Find where the given text appears and provide that cell's center as [x, y] coordinate. 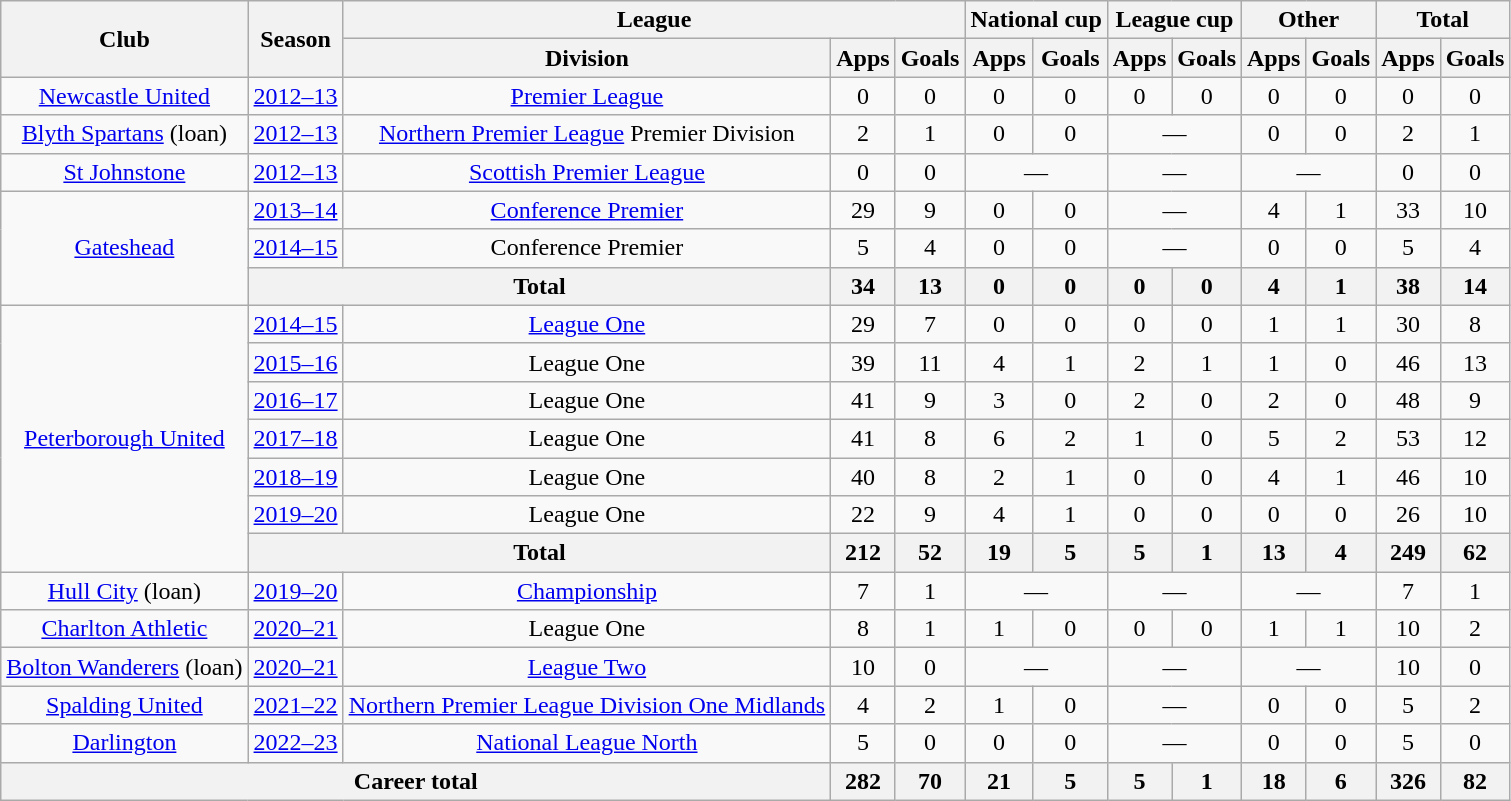
2013–14 [296, 210]
2016–17 [296, 400]
Spalding United [124, 705]
39 [863, 362]
38 [1408, 286]
Darlington [124, 743]
2021–22 [296, 705]
Premier League [587, 96]
Hull City (loan) [124, 591]
40 [863, 477]
St Johnstone [124, 172]
26 [1408, 515]
Northern Premier League Premier Division [587, 134]
22 [863, 515]
Peterborough United [124, 438]
34 [863, 286]
2017–18 [296, 438]
Northern Premier League Division One Midlands [587, 705]
48 [1408, 400]
212 [863, 553]
19 [999, 553]
2015–16 [296, 362]
Career total [416, 781]
League cup [1174, 20]
Scottish Premier League [587, 172]
70 [930, 781]
249 [1408, 553]
52 [930, 553]
2018–19 [296, 477]
30 [1408, 324]
Other [1309, 20]
Blyth Spartans (loan) [124, 134]
53 [1408, 438]
14 [1475, 286]
Bolton Wanderers (loan) [124, 667]
62 [1475, 553]
12 [1475, 438]
Division [587, 58]
Championship [587, 591]
33 [1408, 210]
League [654, 20]
Season [296, 39]
Club [124, 39]
18 [1274, 781]
Gateshead [124, 248]
82 [1475, 781]
21 [999, 781]
National League North [587, 743]
11 [930, 362]
National cup [1036, 20]
326 [1408, 781]
Charlton Athletic [124, 629]
2022–23 [296, 743]
3 [999, 400]
League Two [587, 667]
Newcastle United [124, 96]
282 [863, 781]
